Output the [x, y] coordinate of the center of the cell containing the given text.  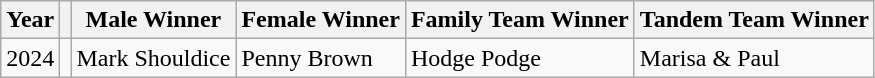
Hodge Podge [520, 58]
Family Team Winner [520, 20]
Mark Shouldice [154, 58]
2024 [30, 58]
Tandem Team Winner [754, 20]
Male Winner [154, 20]
Marisa & Paul [754, 58]
Penny Brown [321, 58]
Female Winner [321, 20]
Year [30, 20]
